Provide the (X, Y) coordinate of the cell's center where the given text is located.  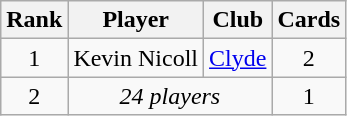
Club (238, 20)
Rank (34, 20)
Cards (309, 20)
Player (136, 20)
24 players (170, 96)
Kevin Nicoll (136, 58)
Clyde (238, 58)
